Return [x, y] of the center of cell containing provided text 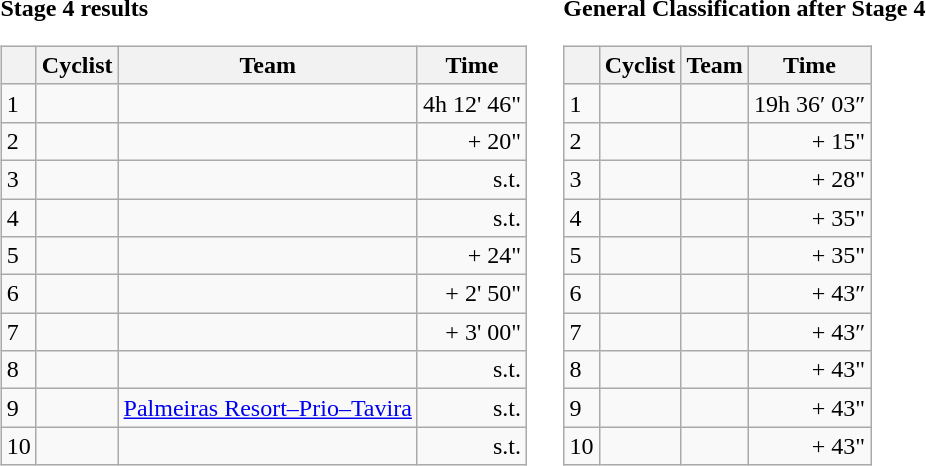
+ 28" [809, 179]
+ 24" [472, 256]
+ 15" [809, 141]
4h 12' 46" [472, 103]
19h 36′ 03″ [809, 103]
+ 2' 50" [472, 294]
Palmeiras Resort–Prio–Tavira [268, 408]
+ 3' 00" [472, 332]
+ 20" [472, 141]
